Identify which cell holds the provided text, then report its (X, Y) central coordinate. 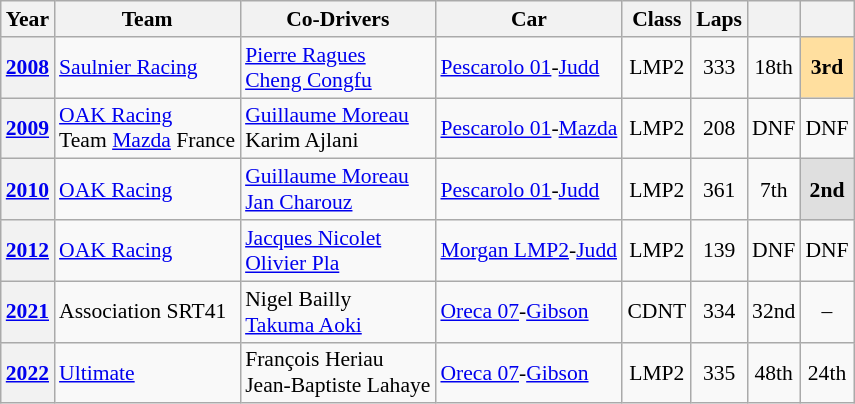
Nigel Bailly Takuma Aoki (338, 312)
– (826, 312)
Association SRT41 (147, 312)
Guillaume Moreau Karim Ajlani (338, 128)
Morgan LMP2-Judd (528, 250)
CDNT (656, 312)
208 (719, 128)
333 (719, 68)
3rd (826, 68)
Pierre Ragues Cheng Congfu (338, 68)
Jacques Nicolet Olivier Pla (338, 250)
2nd (826, 190)
334 (719, 312)
Laps (719, 19)
Ultimate (147, 372)
2022 (28, 372)
Co-Drivers (338, 19)
Pescarolo 01-Mazda (528, 128)
Guillaume Moreau Jan Charouz (338, 190)
361 (719, 190)
2010 (28, 190)
François Heriau Jean-Baptiste Lahaye (338, 372)
Class (656, 19)
2009 (28, 128)
Saulnier Racing (147, 68)
18th (774, 68)
2012 (28, 250)
139 (719, 250)
2008 (28, 68)
335 (719, 372)
Year (28, 19)
32nd (774, 312)
2021 (28, 312)
7th (774, 190)
Car (528, 19)
24th (826, 372)
OAK Racing Team Mazda France (147, 128)
48th (774, 372)
Team (147, 19)
